Locate the cell with the specified text and output its (x, y) center coordinate. 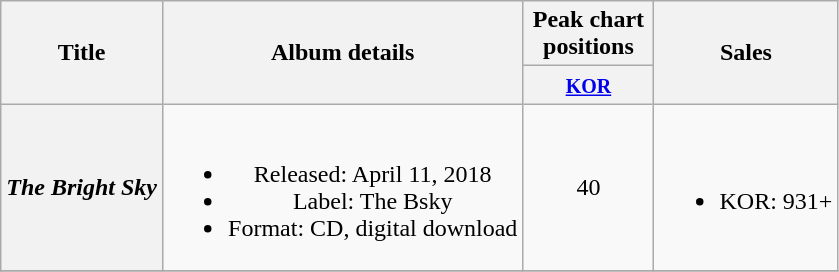
Sales (746, 52)
Peak chart positions (588, 34)
Released: April 11, 2018Label: The BskyFormat: CD, digital download (343, 188)
KOR (588, 85)
40 (588, 188)
The Bright Sky (82, 188)
Album details (343, 52)
Title (82, 52)
KOR: 931+ (746, 188)
